Detect which cell encompasses the target text, then output its (X, Y) center coordinate. 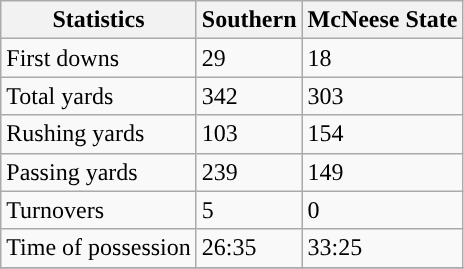
Statistics (99, 20)
McNeese State (382, 20)
Southern (249, 20)
103 (249, 134)
Total yards (99, 96)
303 (382, 96)
Turnovers (99, 210)
Time of possession (99, 248)
0 (382, 210)
Rushing yards (99, 134)
342 (249, 96)
33:25 (382, 248)
239 (249, 172)
Passing yards (99, 172)
First downs (99, 58)
29 (249, 58)
26:35 (249, 248)
5 (249, 210)
149 (382, 172)
18 (382, 58)
154 (382, 134)
